Pinpoint the cell where the given text exists, returning its (x, y) midpoint coordinate. 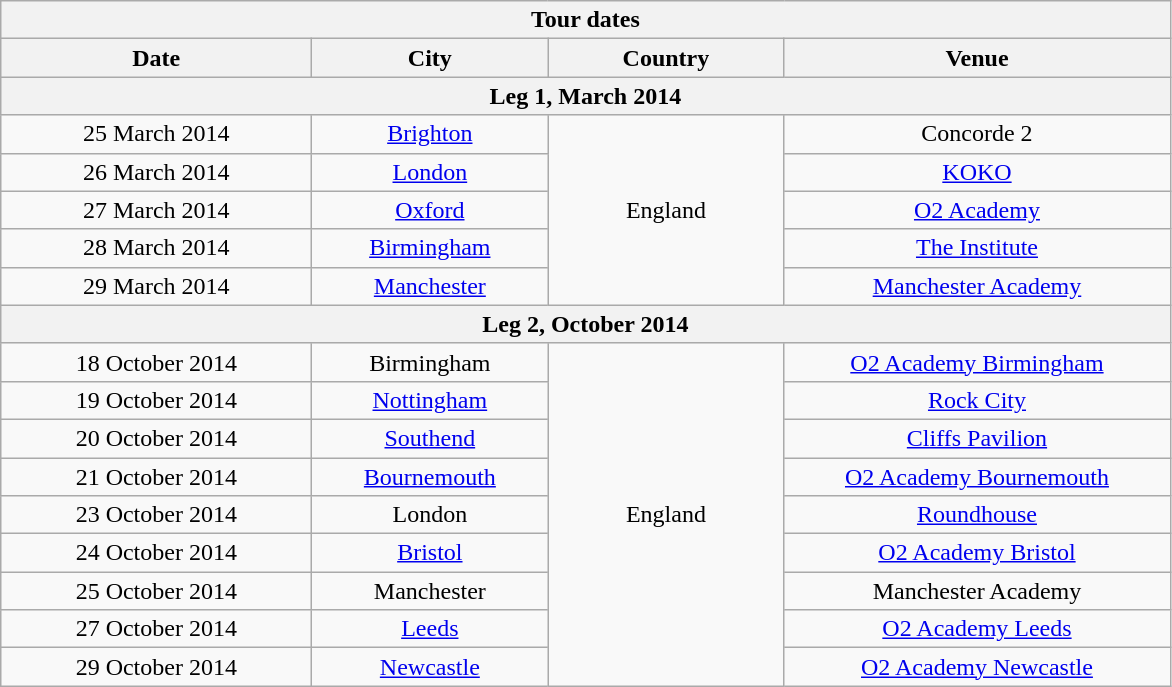
21 October 2014 (156, 477)
The Institute (977, 248)
19 October 2014 (156, 400)
O2 Academy Bournemouth (977, 477)
O2 Academy Newcastle (977, 667)
O2 Academy Bristol (977, 553)
25 March 2014 (156, 134)
23 October 2014 (156, 515)
Rock City (977, 400)
Date (156, 58)
25 October 2014 (156, 591)
29 October 2014 (156, 667)
Tour dates (586, 20)
Leg 1, March 2014 (586, 96)
29 March 2014 (156, 286)
24 October 2014 (156, 553)
18 October 2014 (156, 362)
Cliffs Pavilion (977, 438)
Roundhouse (977, 515)
Oxford (430, 210)
Newcastle (430, 667)
27 March 2014 (156, 210)
20 October 2014 (156, 438)
KOKO (977, 172)
Venue (977, 58)
City (430, 58)
O2 Academy Birmingham (977, 362)
Bristol (430, 553)
27 October 2014 (156, 629)
Nottingham (430, 400)
28 March 2014 (156, 248)
O2 Academy (977, 210)
Brighton (430, 134)
Leg 2, October 2014 (586, 324)
Country (666, 58)
Concorde 2 (977, 134)
Southend (430, 438)
Leeds (430, 629)
O2 Academy Leeds (977, 629)
Bournemouth (430, 477)
26 March 2014 (156, 172)
